Detect which cell encompasses the target text, then output its (X, Y) center coordinate. 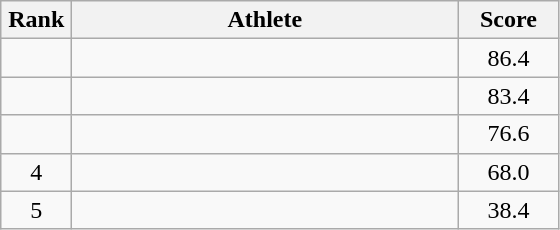
38.4 (508, 210)
Score (508, 20)
68.0 (508, 172)
Athlete (265, 20)
76.6 (508, 134)
5 (36, 210)
Rank (36, 20)
83.4 (508, 96)
86.4 (508, 58)
4 (36, 172)
